From the cell containing the given text, extract its center point as [x, y] coordinate. 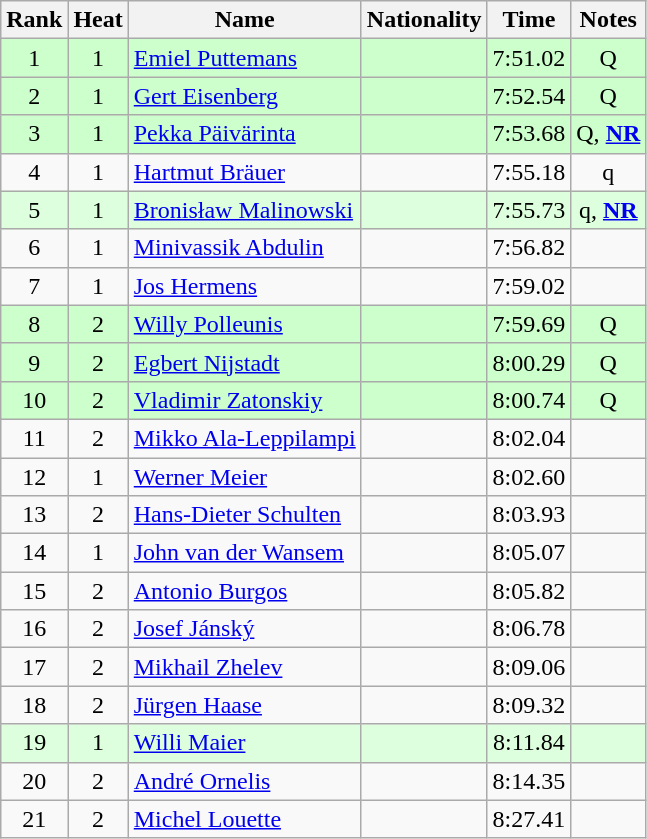
16 [34, 629]
Josef Jánský [244, 629]
7:59.69 [529, 324]
20 [34, 781]
12 [34, 477]
8:09.32 [529, 705]
Mikhail Zhelev [244, 667]
10 [34, 400]
Egbert Nijstadt [244, 362]
4 [34, 172]
7:55.73 [529, 210]
q, NR [608, 210]
8:27.41 [529, 819]
Willy Polleunis [244, 324]
5 [34, 210]
Hartmut Bräuer [244, 172]
Minivassik Abdulin [244, 248]
8:03.93 [529, 515]
Bronisław Malinowski [244, 210]
Name [244, 20]
8:05.82 [529, 591]
7:56.82 [529, 248]
8:05.07 [529, 553]
Heat [98, 20]
Willi Maier [244, 743]
Nationality [424, 20]
8:02.60 [529, 477]
Q, NR [608, 134]
Rank [34, 20]
Gert Eisenberg [244, 96]
Jürgen Haase [244, 705]
Werner Meier [244, 477]
Time [529, 20]
7 [34, 286]
8:02.04 [529, 438]
8:11.84 [529, 743]
19 [34, 743]
Hans-Dieter Schulten [244, 515]
21 [34, 819]
8:14.35 [529, 781]
7:59.02 [529, 286]
q [608, 172]
6 [34, 248]
8 [34, 324]
17 [34, 667]
8:00.74 [529, 400]
8:09.06 [529, 667]
13 [34, 515]
7:55.18 [529, 172]
8:00.29 [529, 362]
John van der Wansem [244, 553]
7:51.02 [529, 58]
7:52.54 [529, 96]
Mikko Ala-Leppilampi [244, 438]
Pekka Päivärinta [244, 134]
15 [34, 591]
André Ornelis [244, 781]
Vladimir Zatonskiy [244, 400]
Notes [608, 20]
11 [34, 438]
9 [34, 362]
7:53.68 [529, 134]
Jos Hermens [244, 286]
3 [34, 134]
8:06.78 [529, 629]
Michel Louette [244, 819]
Emiel Puttemans [244, 58]
18 [34, 705]
14 [34, 553]
Antonio Burgos [244, 591]
